From the cell containing the given text, extract its center point as [x, y] coordinate. 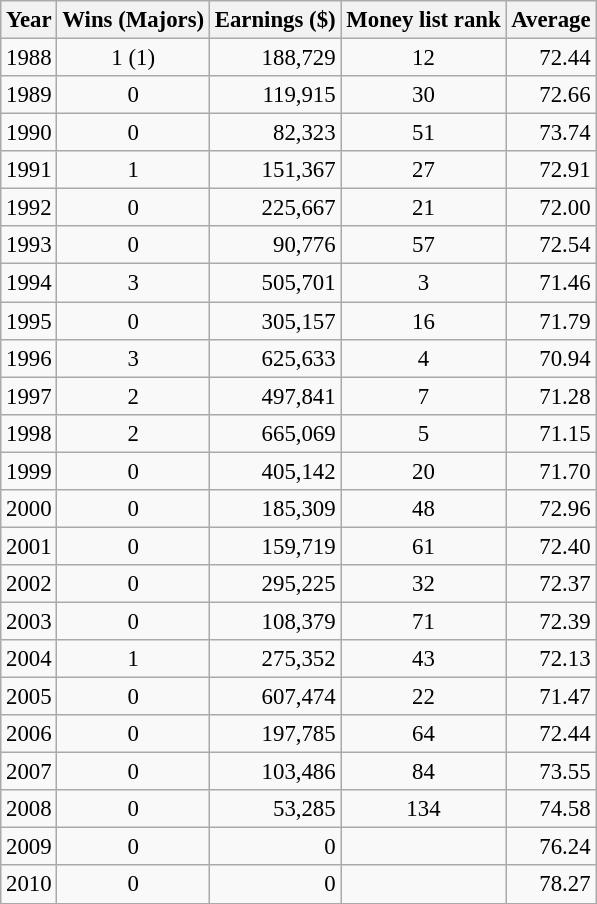
2006 [29, 734]
71.28 [551, 396]
71.47 [551, 697]
27 [424, 170]
305,157 [274, 321]
12 [424, 58]
Average [551, 20]
71 [424, 621]
2003 [29, 621]
1995 [29, 321]
48 [424, 509]
665,069 [274, 433]
295,225 [274, 584]
72.54 [551, 245]
20 [424, 471]
405,142 [274, 471]
2009 [29, 847]
53,285 [274, 809]
607,474 [274, 697]
73.74 [551, 133]
625,633 [274, 358]
2002 [29, 584]
30 [424, 95]
1999 [29, 471]
1990 [29, 133]
82,323 [274, 133]
72.37 [551, 584]
90,776 [274, 245]
72.40 [551, 546]
51 [424, 133]
5 [424, 433]
72.91 [551, 170]
76.24 [551, 847]
108,379 [274, 621]
72.66 [551, 95]
1 (1) [134, 58]
2007 [29, 772]
2005 [29, 697]
2008 [29, 809]
119,915 [274, 95]
275,352 [274, 659]
225,667 [274, 208]
159,719 [274, 546]
185,309 [274, 509]
71.15 [551, 433]
72.39 [551, 621]
1996 [29, 358]
1997 [29, 396]
Year [29, 20]
73.55 [551, 772]
57 [424, 245]
16 [424, 321]
497,841 [274, 396]
72.96 [551, 509]
2004 [29, 659]
71.79 [551, 321]
197,785 [274, 734]
1992 [29, 208]
43 [424, 659]
505,701 [274, 283]
188,729 [274, 58]
71.46 [551, 283]
84 [424, 772]
72.00 [551, 208]
4 [424, 358]
2001 [29, 546]
1998 [29, 433]
22 [424, 697]
103,486 [274, 772]
72.13 [551, 659]
1993 [29, 245]
Earnings ($) [274, 20]
61 [424, 546]
134 [424, 809]
7 [424, 396]
74.58 [551, 809]
32 [424, 584]
71.70 [551, 471]
1988 [29, 58]
2000 [29, 509]
1989 [29, 95]
1994 [29, 283]
Money list rank [424, 20]
1991 [29, 170]
70.94 [551, 358]
Wins (Majors) [134, 20]
21 [424, 208]
151,367 [274, 170]
2010 [29, 885]
78.27 [551, 885]
64 [424, 734]
